Scan for the cell matching the given text and deliver its [x, y] coordinate at center. 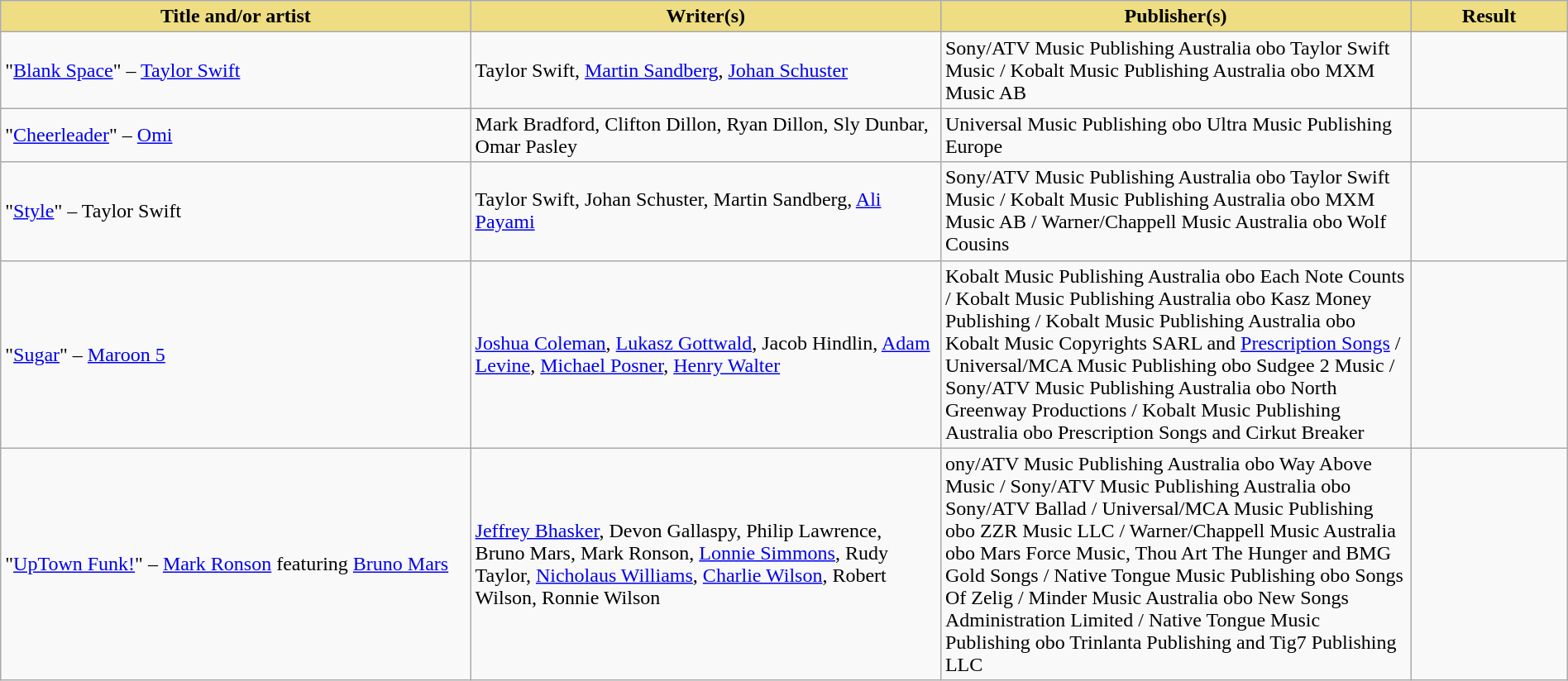
Joshua Coleman, Lukasz Gottwald, Jacob Hindlin, Adam Levine, Michael Posner, Henry Walter [705, 354]
Universal Music Publishing obo Ultra Music Publishing Europe [1175, 136]
"Style" – Taylor Swift [236, 212]
"Sugar" – Maroon 5 [236, 354]
Writer(s) [705, 17]
Title and/or artist [236, 17]
"Blank Space" – Taylor Swift [236, 70]
Taylor Swift, Johan Schuster, Martin Sandberg, Ali Payami [705, 212]
Mark Bradford, Clifton Dillon, Ryan Dillon, Sly Dunbar, Omar Pasley [705, 136]
Taylor Swift, Martin Sandberg, Johan Schuster [705, 70]
"Cheerleader" – Omi [236, 136]
Sony/ATV Music Publishing Australia obo Taylor Swift Music / Kobalt Music Publishing Australia obo MXM Music AB [1175, 70]
Result [1489, 17]
Publisher(s) [1175, 17]
"UpTown Funk!" – Mark Ronson featuring Bruno Mars [236, 564]
